Provide the [X, Y] coordinate of the cell's center where the given text is located.  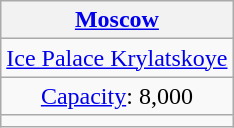
Capacity: 8,000 [117, 96]
Moscow [117, 20]
Ice Palace Krylatskoye [117, 58]
